Locate the cell with the specified text and output its (X, Y) center coordinate. 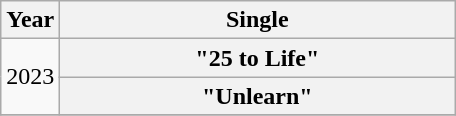
Year (30, 20)
"25 to Life" (258, 58)
"Unlearn" (258, 96)
Single (258, 20)
2023 (30, 77)
